Pinpoint the cell where the given text exists, returning its [X, Y] midpoint coordinate. 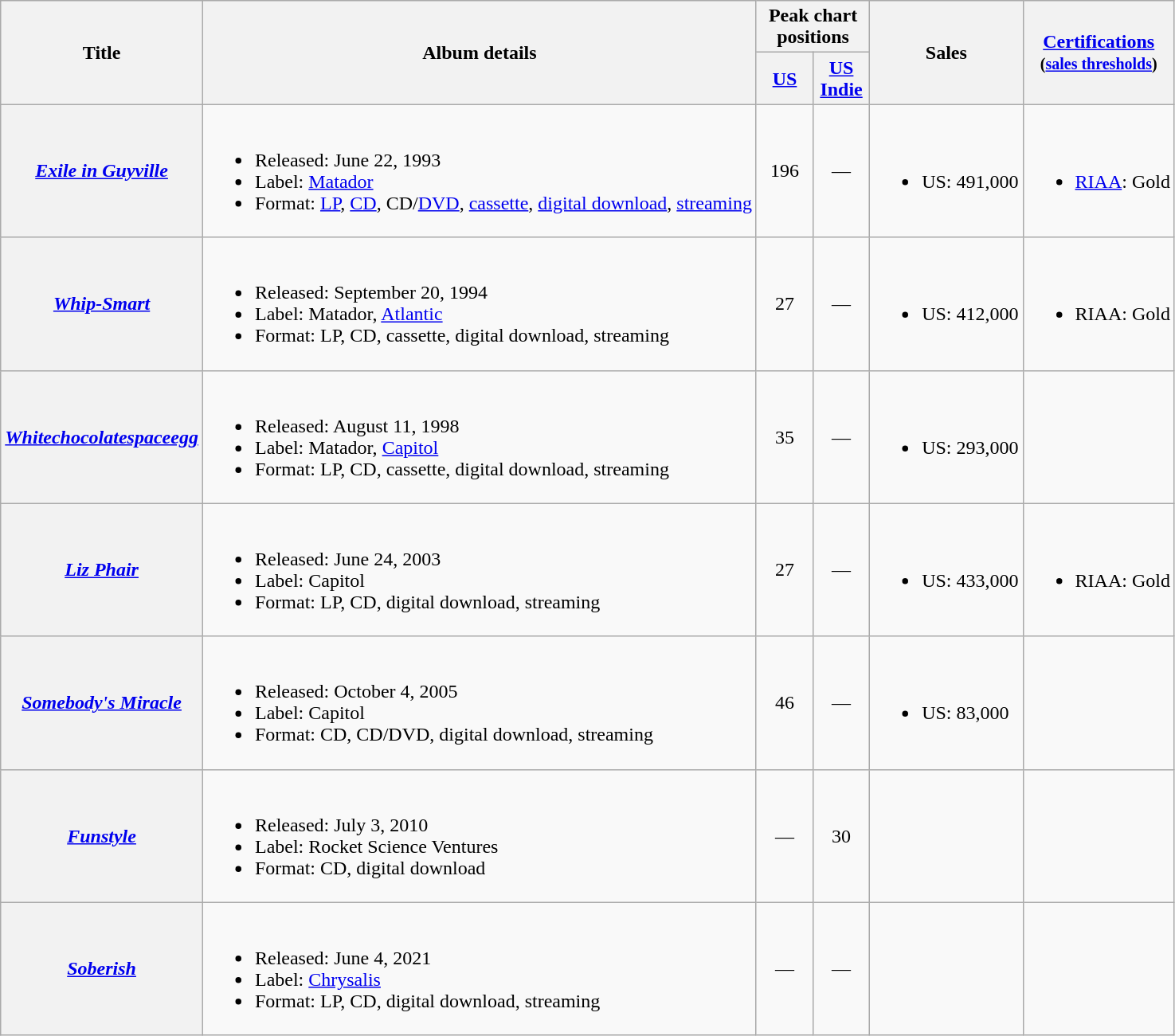
Released: June 22, 1993Label: MatadorFormat: LP, CD, CD/DVD, cassette, digital download, streaming [480, 170]
Exile in Guyville [102, 170]
Sales [946, 53]
US: 433,000 [946, 570]
Released: August 11, 1998Label: Matador, CapitolFormat: LP, CD, cassette, digital download, streaming [480, 436]
Whip-Smart [102, 304]
Album details [480, 53]
Released: July 3, 2010Label: Rocket Science VenturesFormat: CD, digital download [480, 836]
US: 491,000 [946, 170]
Soberish [102, 968]
Released: September 20, 1994Label: Matador, AtlanticFormat: LP, CD, cassette, digital download, streaming [480, 304]
Title [102, 53]
US: 293,000 [946, 436]
US [784, 78]
Released: June 24, 2003Label: CapitolFormat: LP, CD, digital download, streaming [480, 570]
Released: June 4, 2021Label: ChrysalisFormat: LP, CD, digital download, streaming [480, 968]
US: 412,000 [946, 304]
Liz Phair [102, 570]
Whitechocolatespaceegg [102, 436]
USIndie [841, 78]
30 [841, 836]
Peak chart positions [813, 27]
Released: October 4, 2005Label: CapitolFormat: CD, CD/DVD, digital download, streaming [480, 702]
46 [784, 702]
Somebody's Miracle [102, 702]
196 [784, 170]
Funstyle [102, 836]
Certifications(sales thresholds) [1099, 53]
US: 83,000 [946, 702]
35 [784, 436]
